From the cell containing the given text, extract its center point as [X, Y] coordinate. 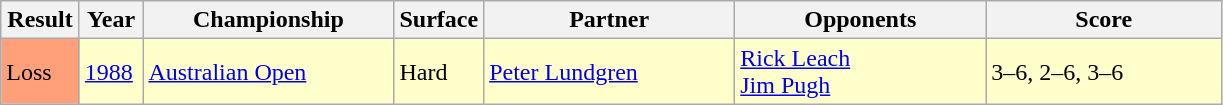
Hard [439, 72]
Partner [610, 20]
3–6, 2–6, 3–6 [1104, 72]
Year [111, 20]
Loss [40, 72]
Opponents [860, 20]
Surface [439, 20]
Australian Open [268, 72]
Score [1104, 20]
Peter Lundgren [610, 72]
1988 [111, 72]
Result [40, 20]
Championship [268, 20]
Rick Leach Jim Pugh [860, 72]
